Locate the cell with the specified text and output its (x, y) center coordinate. 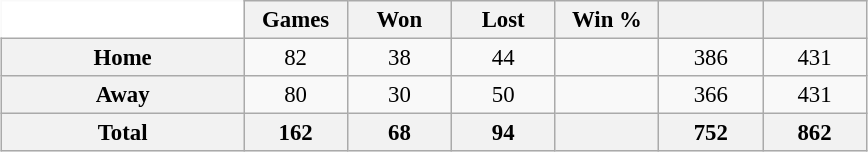
68 (399, 133)
Away (123, 95)
38 (399, 57)
862 (815, 133)
Win % (607, 20)
752 (711, 133)
80 (296, 95)
30 (399, 95)
386 (711, 57)
Home (123, 57)
44 (503, 57)
366 (711, 95)
162 (296, 133)
Won (399, 20)
Total (123, 133)
82 (296, 57)
Lost (503, 20)
50 (503, 95)
94 (503, 133)
Games (296, 20)
